Determine the (X, Y) coordinate at the center of the cell enclosing the given text.  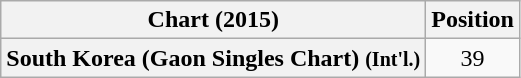
Position (473, 20)
39 (473, 58)
South Korea (Gaon Singles Chart) (Int'l.) (214, 58)
Chart (2015) (214, 20)
